Search for the cell housing the specified text and yield its [x, y] center coordinate. 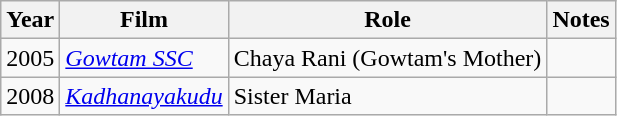
Sister Maria [388, 96]
Role [388, 20]
Notes [581, 20]
Gowtam SSC [144, 58]
Film [144, 20]
2005 [30, 58]
Kadhanayakudu [144, 96]
Year [30, 20]
2008 [30, 96]
Chaya Rani (Gowtam's Mother) [388, 58]
